Capture the cell that displays the provided text and extract its [x, y] central coordinate. 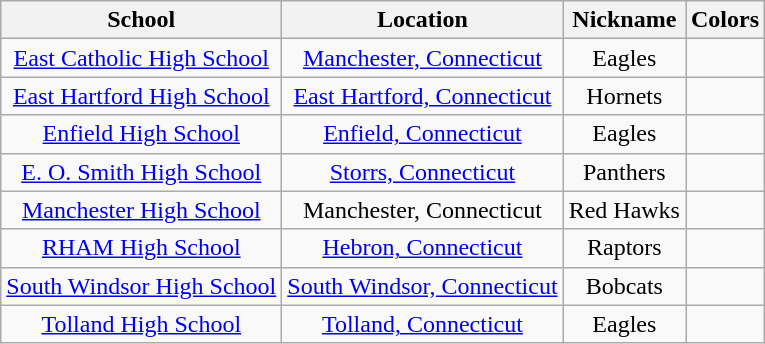
Bobcats [624, 286]
Storrs, Connecticut [422, 172]
South Windsor High School [142, 286]
Enfield, Connecticut [422, 134]
East Hartford, Connecticut [422, 96]
South Windsor, Connecticut [422, 286]
Red Hawks [624, 210]
Colors [726, 20]
RHAM High School [142, 248]
Location [422, 20]
Hebron, Connecticut [422, 248]
East Catholic High School [142, 58]
East Hartford High School [142, 96]
Nickname [624, 20]
Tolland High School [142, 324]
School [142, 20]
Panthers [624, 172]
E. O. Smith High School [142, 172]
Manchester High School [142, 210]
Enfield High School [142, 134]
Raptors [624, 248]
Hornets [624, 96]
Tolland, Connecticut [422, 324]
